Search for the cell housing the specified text and yield its [x, y] center coordinate. 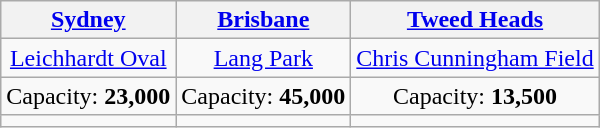
Tweed Heads [475, 20]
Capacity: 23,000 [88, 96]
Capacity: 13,500 [475, 96]
Chris Cunningham Field [475, 58]
Sydney [88, 20]
Brisbane [264, 20]
Leichhardt Oval [88, 58]
Capacity: 45,000 [264, 96]
Lang Park [264, 58]
